Detect which cell encompasses the target text, then output its (X, Y) center coordinate. 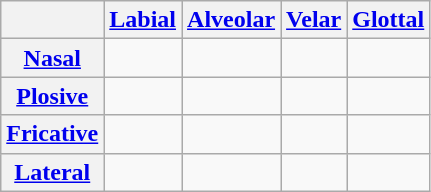
Glottal (388, 20)
Plosive (52, 96)
Labial (143, 20)
Lateral (52, 172)
Fricative (52, 134)
Velar (314, 20)
Alveolar (232, 20)
Nasal (52, 58)
